Search for the cell housing the specified text and yield its (x, y) center coordinate. 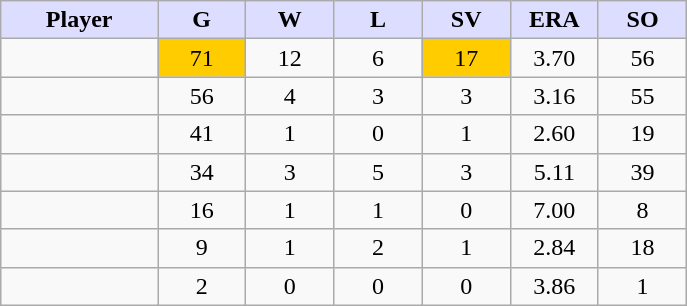
19 (642, 134)
34 (202, 172)
SO (642, 20)
12 (290, 58)
2.60 (554, 134)
W (290, 20)
ERA (554, 20)
71 (202, 58)
3.86 (554, 286)
8 (642, 210)
55 (642, 96)
SV (466, 20)
4 (290, 96)
9 (202, 248)
3.16 (554, 96)
6 (378, 58)
39 (642, 172)
41 (202, 134)
5.11 (554, 172)
G (202, 20)
16 (202, 210)
3.70 (554, 58)
17 (466, 58)
18 (642, 248)
7.00 (554, 210)
5 (378, 172)
Player (80, 20)
L (378, 20)
2.84 (554, 248)
